For the text-containing cell, return its midpoint in (X, Y) coordinate format. 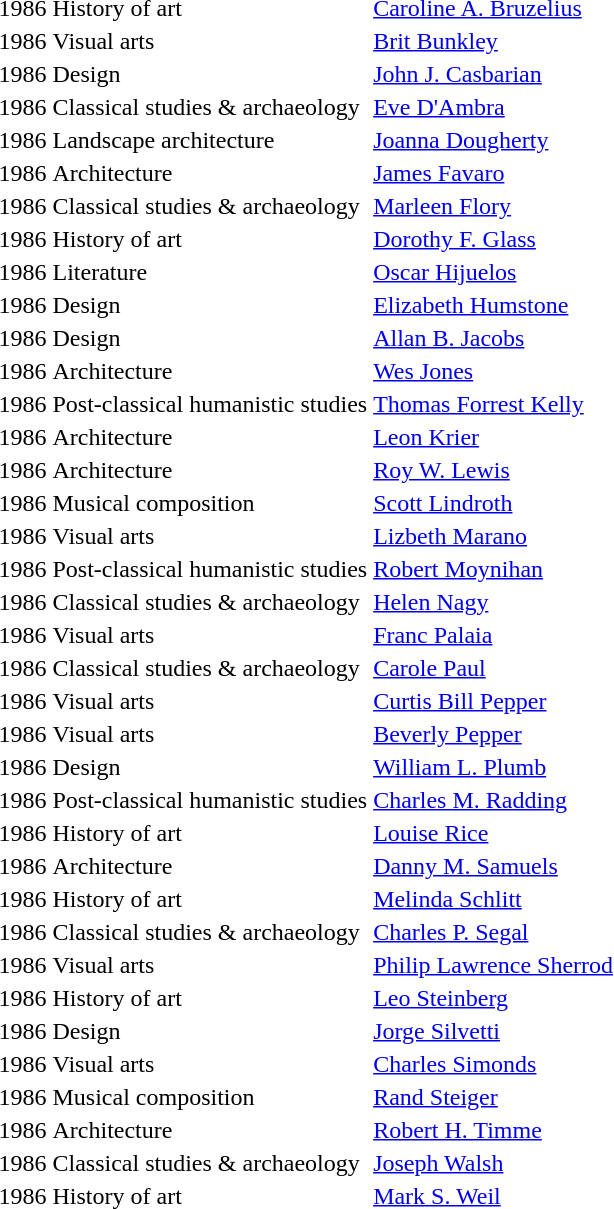
Literature (210, 272)
Landscape architecture (210, 140)
